Provide the (x, y) coordinate of the cell's center where the given text is located.  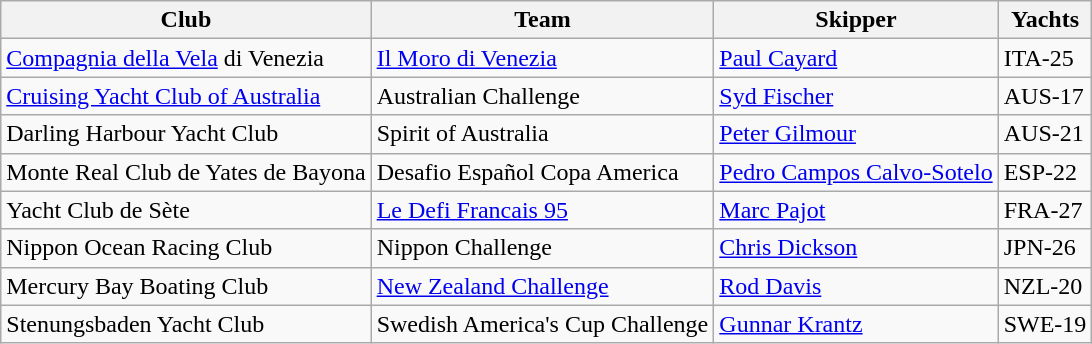
Nippon Challenge (542, 248)
Swedish America's Cup Challenge (542, 324)
JPN-26 (1045, 248)
Spirit of Australia (542, 134)
Monte Real Club de Yates de Bayona (186, 172)
Le Defi Francais 95 (542, 210)
Darling Harbour Yacht Club (186, 134)
SWE-19 (1045, 324)
Il Moro di Venezia (542, 58)
Rod Davis (856, 286)
Paul Cayard (856, 58)
AUS-21 (1045, 134)
Yachts (1045, 20)
Compagnia della Vela di Venezia (186, 58)
AUS-17 (1045, 96)
Marc Pajot (856, 210)
ITA-25 (1045, 58)
ESP-22 (1045, 172)
Yacht Club de Sète (186, 210)
Syd Fischer (856, 96)
Nippon Ocean Racing Club (186, 248)
Mercury Bay Boating Club (186, 286)
Cruising Yacht Club of Australia (186, 96)
Australian Challenge (542, 96)
Chris Dickson (856, 248)
Club (186, 20)
Stenungsbaden Yacht Club (186, 324)
New Zealand Challenge (542, 286)
NZL-20 (1045, 286)
Pedro Campos Calvo-Sotelo (856, 172)
Desafio Español Copa America (542, 172)
FRA-27 (1045, 210)
Team (542, 20)
Peter Gilmour (856, 134)
Skipper (856, 20)
Gunnar Krantz (856, 324)
